Determine the [x, y] coordinate at the center of the cell enclosing the given text.  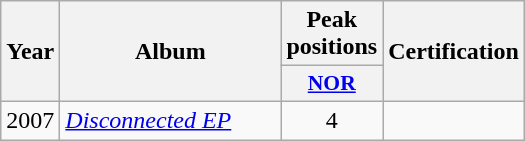
NOR [332, 84]
4 [332, 120]
2007 [30, 120]
Certification [454, 52]
Disconnected EP [170, 120]
Peak positions [332, 34]
Album [170, 52]
Year [30, 52]
